Determine the [x, y] coordinate at the center of the cell enclosing the given text.  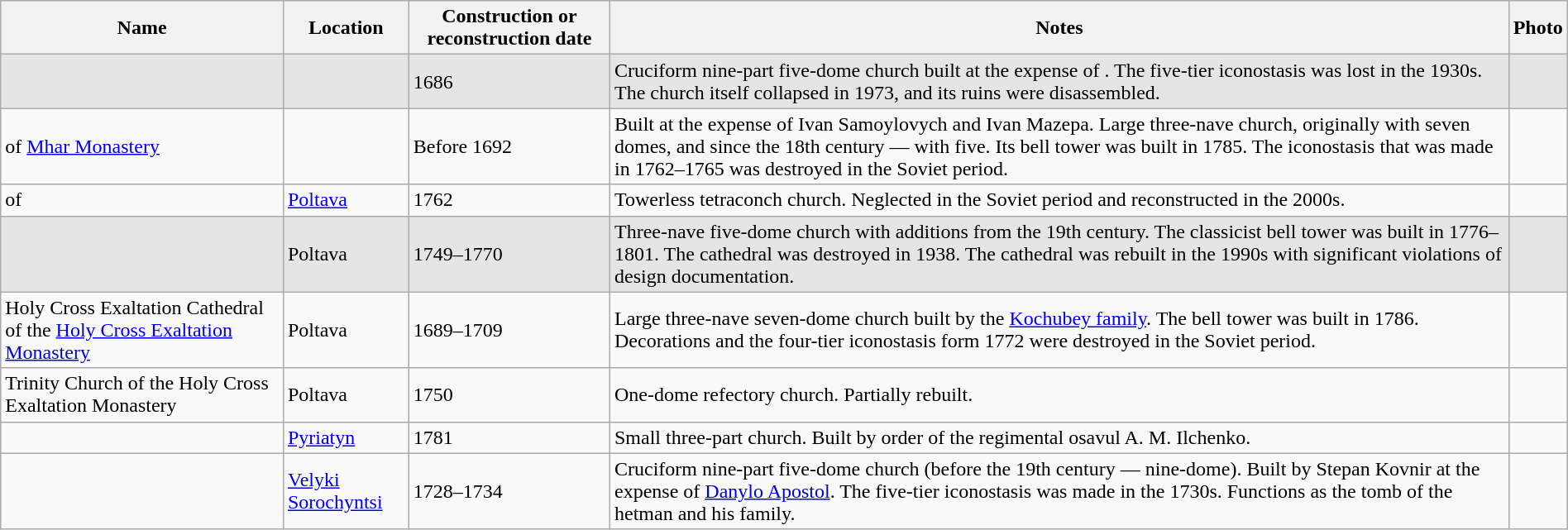
1728–1734 [509, 491]
1750 [509, 395]
1689–1709 [509, 330]
Trinity Church of the Holy Cross Exaltation Monastery [142, 395]
Velyki Sorochyntsi [346, 491]
Notes [1059, 28]
of Mhar Monastery [142, 146]
Pyriatyn [346, 437]
Photo [1538, 28]
Name [142, 28]
Small three-part church. Built by order of the regimental osavul A. M. Ilchenko. [1059, 437]
1781 [509, 437]
1762 [509, 200]
of [142, 200]
Holy Cross Exaltation Cathedral of the Holy Cross Exaltation Monastery [142, 330]
1749–1770 [509, 254]
Construction or reconstruction date [509, 28]
Before 1692 [509, 146]
One-dome refectory church. Partially rebuilt. [1059, 395]
1686 [509, 81]
Towerless tetraconch church. Neglected in the Soviet period and reconstructed in the 2000s. [1059, 200]
Location [346, 28]
